Extract the [x, y] coordinate from the center of the cell holding the provided text.  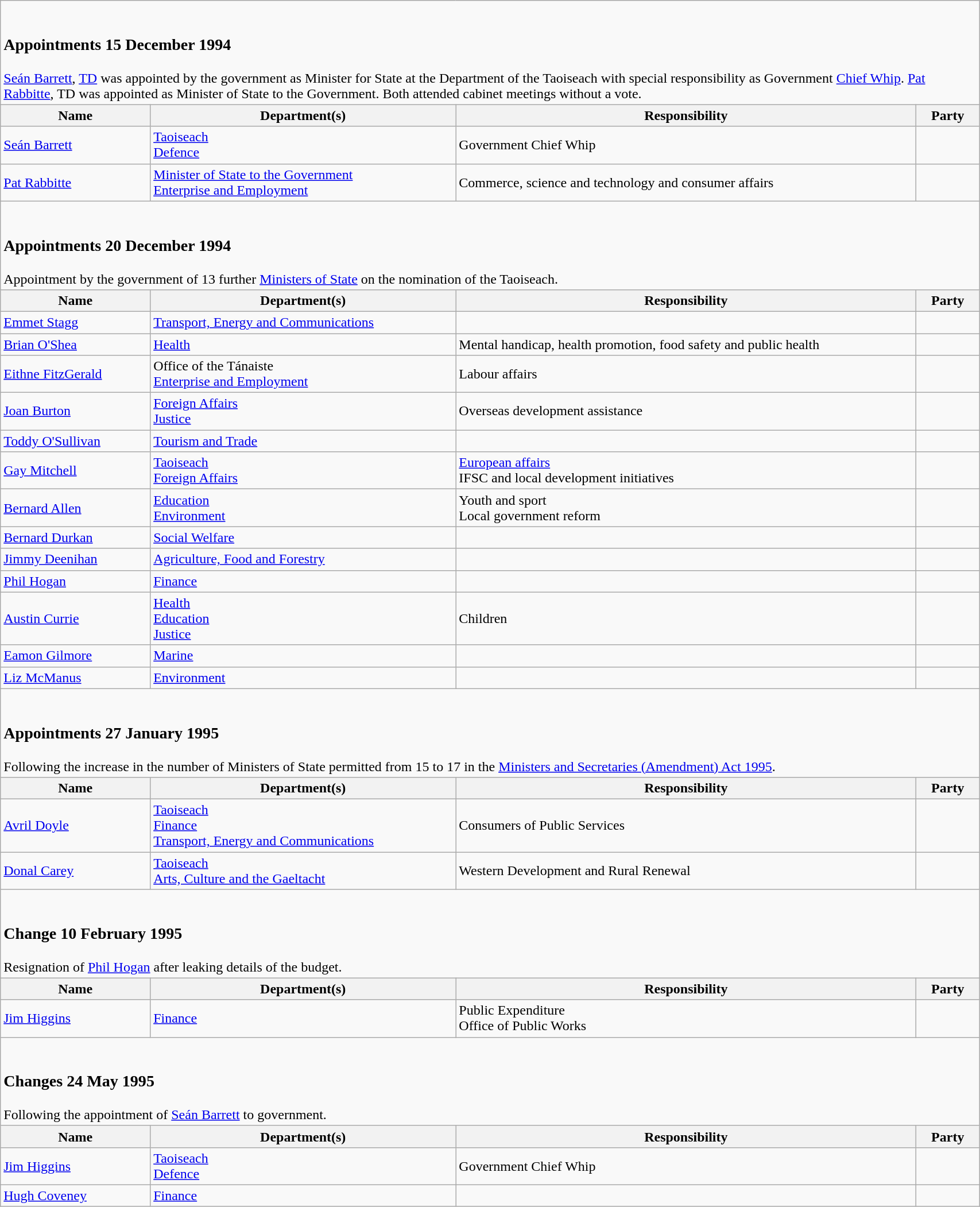
Brian O'Shea [76, 344]
Social Welfare [303, 537]
Donal Carey [76, 871]
Public ExpenditureOffice of Public Works [686, 1019]
Joan Burton [76, 411]
Toddy O'Sullivan [76, 441]
Bernard Durkan [76, 537]
Western Development and Rural Renewal [686, 871]
HealthEducationJustice [303, 618]
Office of the TánaisteEnterprise and Employment [303, 374]
TaoiseachFinanceTransport, Energy and Communications [303, 826]
Hugh Coveney [76, 1196]
Changes 24 May 1995Following the appointment of Seán Barrett to government. [490, 1081]
Minister of State to the GovernmentEnterprise and Employment [303, 183]
Labour affairs [686, 374]
EducationEnvironment [303, 508]
Bernard Allen [76, 508]
Appointments 20 December 1994Appointment by the government of 13 further Ministers of State on the nomination of the Taoiseach. [490, 245]
Gay Mitchell [76, 471]
Avril Doyle [76, 826]
Eamon Gilmore [76, 656]
Health [303, 344]
Transport, Energy and Communications [303, 322]
Consumers of Public Services [686, 826]
Phil Hogan [76, 581]
Foreign AffairsJustice [303, 411]
TaoiseachForeign Affairs [303, 471]
Commerce, science and technology and consumer affairs [686, 183]
Emmet Stagg [76, 322]
Agriculture, Food and Forestry [303, 559]
Tourism and Trade [303, 441]
Austin Currie [76, 618]
Youth and sportLocal government reform [686, 508]
Liz McManus [76, 678]
Environment [303, 678]
Overseas development assistance [686, 411]
Seán Barrett [76, 145]
Pat Rabbitte [76, 183]
Children [686, 618]
Change 10 February 1995Resignation of Phil Hogan after leaking details of the budget. [490, 934]
Marine [303, 656]
European affairsIFSC and local development initiatives [686, 471]
Eithne FitzGerald [76, 374]
Jimmy Deenihan [76, 559]
TaoiseachArts, Culture and the Gaeltacht [303, 871]
Mental handicap, health promotion, food safety and public health [686, 344]
